Capture the cell that displays the provided text and extract its (x, y) central coordinate. 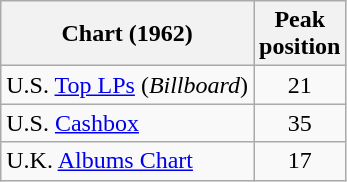
21 (300, 85)
U.S. Cashbox (128, 123)
35 (300, 123)
U.S. Top LPs (Billboard) (128, 85)
U.K. Albums Chart (128, 161)
Peakposition (300, 34)
17 (300, 161)
Chart (1962) (128, 34)
